Extract the [X, Y] coordinate from the center of the cell holding the provided text.  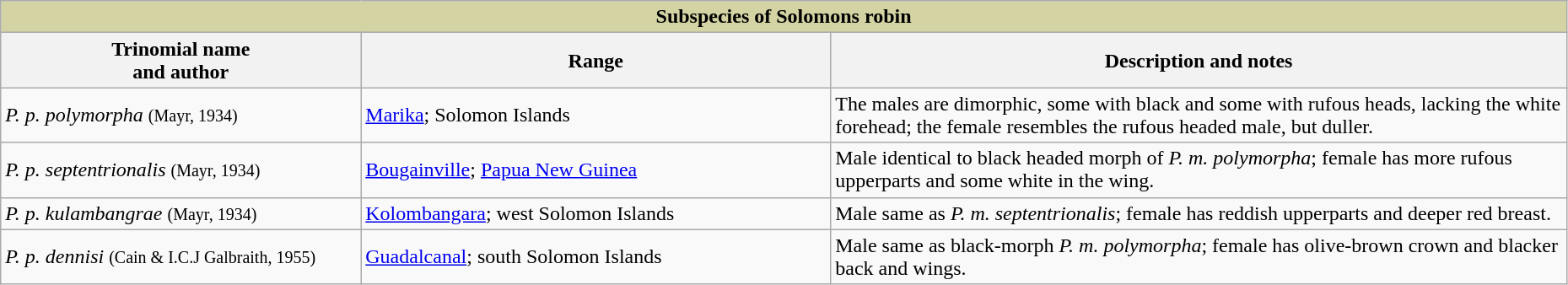
P. p. polymorpha (Mayr, 1934) [181, 115]
P. p. septentrionalis (Mayr, 1934) [181, 170]
Male same as P. m. septentrionalis; female has reddish upperparts and deeper red breast. [1199, 213]
Subspecies of Solomons robin [784, 17]
Marika; Solomon Islands [595, 115]
Description and notes [1199, 61]
Guadalcanal; south Solomon Islands [595, 256]
Male same as black-morph P. m. polymorpha; female has olive-brown crown and blacker back and wings. [1199, 256]
P. p. kulambangrae (Mayr, 1934) [181, 213]
Kolombangara; west Solomon Islands [595, 213]
Bougainville; Papua New Guinea [595, 170]
Trinomial name and author [181, 61]
Male identical to black headed morph of P. m. polymorpha; female has more rufous upperparts and some white in the wing. [1199, 170]
Range [595, 61]
P. p. dennisi (Cain & I.C.J Galbraith, 1955) [181, 256]
